Find where the given text appears and provide that cell's center as (X, Y) coordinate. 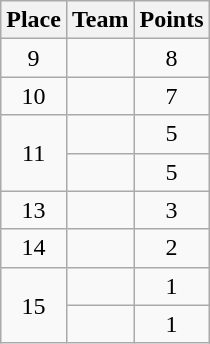
11 (34, 153)
8 (172, 58)
2 (172, 248)
Team (100, 20)
7 (172, 96)
10 (34, 96)
3 (172, 210)
Points (172, 20)
14 (34, 248)
Place (34, 20)
13 (34, 210)
15 (34, 305)
9 (34, 58)
